Locate the cell with the specified text and output its (x, y) center coordinate. 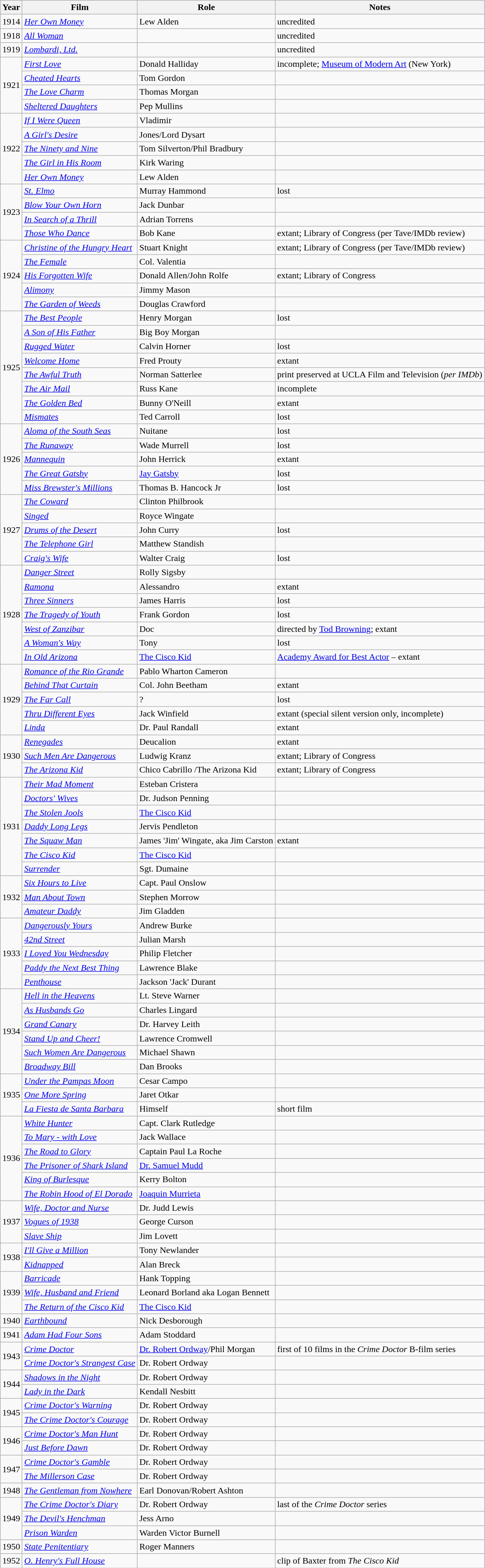
Pablo Wharton Cameron (206, 671)
1947 (11, 1469)
Three Sinners (80, 600)
incomplete (380, 388)
The Great Gatsby (80, 473)
Adrian Torrens (206, 219)
Big Boy Morgan (206, 332)
Renegades (80, 742)
Col. Valentia (206, 262)
The Squaw Man (80, 840)
Lt. Steve Warner (206, 996)
Behind That Curtain (80, 685)
Broadway Bill (80, 1066)
Cesar Campo (206, 1081)
Grand Canary (80, 1024)
Michael Shawn (206, 1052)
Doc (206, 629)
Prison Warden (80, 1533)
Hank Topping (206, 1278)
print preserved at UCLA Film and Television (per IMDb) (380, 374)
Kirk Waring (206, 163)
Wade Murrell (206, 445)
James 'Jim' Wingate, aka Jim Carston (206, 840)
Esteban Cristera (206, 784)
Linda (80, 728)
1949 (11, 1518)
1945 (11, 1413)
Lawrence Cromwell (206, 1038)
Jim Gladden (206, 911)
The Female (80, 262)
Paddy the Next Best Thing (80, 968)
State Penitentiary (80, 1547)
Mannequin (80, 459)
Joaquin Murrieta (206, 1194)
1944 (11, 1384)
George Curson (206, 1222)
The Golden Bed (80, 403)
Matthew Standish (206, 544)
Thomas B. Hancock Jr (206, 488)
Stuart Knight (206, 247)
Amateur Daddy (80, 911)
Bob Kane (206, 233)
St. Elmo (80, 191)
Jay Gatsby (206, 473)
Dr. Judd Lewis (206, 1208)
Film (80, 7)
Shadows in the Night (80, 1377)
Academy Award for Best Actor – extant (380, 657)
Daddy Long Legs (80, 826)
Jaret Otkar (206, 1095)
Under the Pampas Moon (80, 1081)
Craig's Wife (80, 558)
Chico Cabrillo /The Arizona Kid (206, 770)
If I Were Queen (80, 120)
Lawrence Blake (206, 968)
White Hunter (80, 1123)
To Mary - with Love (80, 1137)
His Forgotten Wife (80, 276)
Lombardi, Ltd. (80, 50)
Notes (380, 7)
1946 (11, 1441)
Henry Morgan (206, 318)
Nuitane (206, 431)
1918 (11, 36)
Walter Craig (206, 558)
1941 (11, 1335)
The Stolen Jools (80, 812)
Dan Brooks (206, 1066)
The Arizona Kid (80, 770)
Tony Newlander (206, 1250)
incomplete; Museum of Modern Art (New York) (380, 64)
O. Henry's Full House (80, 1561)
Jervis Pendleton (206, 826)
A Son of His Father (80, 332)
first of 10 films in the Crime Doctor B-film series (380, 1349)
Jack Dunbar (206, 205)
extant (special silent version only, incomplete) (380, 714)
1950 (11, 1547)
Thomas Morgan (206, 92)
Clinton Philbrook (206, 502)
Crime Doctor (80, 1349)
West of Zanzibar (80, 629)
Fred Prouty (206, 360)
clip of Baxter from The Cisco Kid (380, 1561)
Philip Fletcher (206, 954)
Just Before Dawn (80, 1448)
Aloma of the South Seas (80, 431)
Slave Ship (80, 1236)
Jones/Lord Dysart (206, 134)
1938 (11, 1257)
The Millerson Case (80, 1476)
Norman Satterlee (206, 374)
Bunny O'Neill (206, 403)
Russ Kane (206, 388)
Jack Wallace (206, 1137)
The Far Call (80, 699)
Rugged Water (80, 346)
The Awful Truth (80, 374)
Ted Carroll (206, 417)
Danger Street (80, 572)
1914 (11, 22)
Role (206, 7)
Surrender (80, 869)
The Road to Glory (80, 1151)
King of Burlesque (80, 1180)
Ludwig Kranz (206, 756)
Jim Lovett (206, 1236)
1927 (11, 530)
Roger Manners (206, 1547)
The Ninety and Nine (80, 148)
Jimmy Mason (206, 290)
last of the Crime Doctor series (380, 1504)
Deucalion (206, 742)
Dr. Judson Penning (206, 798)
Crime Doctor's Warning (80, 1405)
Himself (206, 1109)
Christine of the Hungry Heart (80, 247)
Kidnapped (80, 1264)
Dr. Robert Ordway/Phil Morgan (206, 1349)
The Runaway (80, 445)
1932 (11, 897)
Captain Paul La Roche (206, 1151)
1943 (11, 1356)
1948 (11, 1490)
Earthbound (80, 1321)
The Prisoner of Shark Island (80, 1165)
The Robin Hood of El Dorado (80, 1194)
Vogues of 1938 (80, 1222)
1935 (11, 1095)
John Herrick (206, 459)
1925 (11, 367)
Blow Your Own Horn (80, 205)
Capt. Paul Onslow (206, 883)
First Love (80, 64)
As Husbands Go (80, 1010)
Calvin Horner (206, 346)
Hell in the Heavens (80, 996)
Rolly Sigsby (206, 572)
1936 (11, 1158)
A Girl's Desire (80, 134)
1924 (11, 276)
Wife, Doctor and Nurse (80, 1208)
Andrew Burke (206, 925)
Dr. Harvey Leith (206, 1024)
1928 (11, 614)
Dr. Samuel Mudd (206, 1165)
directed by Tod Browning; extant (380, 629)
Capt. Clark Rutledge (206, 1123)
Nick Desborough (206, 1321)
Charles Lingard (206, 1010)
1922 (11, 148)
Crime Doctor's Gamble (80, 1462)
Singed (80, 516)
Adam Had Four Sons (80, 1335)
Crime Doctor's Strangest Case (80, 1363)
Tom Silverton/Phil Bradbury (206, 148)
1919 (11, 50)
The Garden of Weeds (80, 304)
The Crime Doctor's Diary (80, 1504)
Welcome Home (80, 360)
Warden Victor Burnell (206, 1533)
Jack Winfield (206, 714)
Stand Up and Cheer! (80, 1038)
Murray Hammond (206, 191)
1921 (11, 85)
Such Women Are Dangerous (80, 1052)
Their Mad Moment (80, 784)
1939 (11, 1292)
Tom Gordon (206, 78)
Six Hours to Live (80, 883)
All Woman (80, 36)
1937 (11, 1222)
Romance of the Rio Grande (80, 671)
Pep Mullins (206, 106)
La Fiesta de Santa Barbara (80, 1109)
Jess Arno (206, 1518)
Sheltered Daughters (80, 106)
Leonard Borland aka Logan Bennett (206, 1292)
42nd Street (80, 939)
Douglas Crawford (206, 304)
Alessandro (206, 586)
Adam Stoddard (206, 1335)
Frank Gordon (206, 614)
Sgt. Dumaine (206, 869)
Penthouse (80, 982)
? (206, 699)
Kerry Bolton (206, 1180)
In Old Arizona (80, 657)
1934 (11, 1031)
Wife, Husband and Friend (80, 1292)
1952 (11, 1561)
1923 (11, 212)
Lady in the Dark (80, 1391)
Vladimir (206, 120)
The Telephone Girl (80, 544)
Those Who Dance (80, 233)
Drums of the Desert (80, 530)
1926 (11, 459)
short film (380, 1109)
Ramona (80, 586)
Alimony (80, 290)
Alan Breck (206, 1264)
Royce Wingate (206, 516)
Such Men Are Dangerous (80, 756)
Doctors' Wives (80, 798)
Crime Doctor's Man Hunt (80, 1434)
Col. John Beetham (206, 685)
I'll Give a Million (80, 1250)
1940 (11, 1321)
Thru Different Eyes (80, 714)
A Woman's Way (80, 643)
1933 (11, 954)
Kendall Nesbitt (206, 1391)
The Gentleman from Nowhere (80, 1490)
Donald Halliday (206, 64)
Year (11, 7)
1929 (11, 699)
In Search of a Thrill (80, 219)
The Tragedy of Youth (80, 614)
Dangerously Yours (80, 925)
Tony (206, 643)
1931 (11, 826)
One More Spring (80, 1095)
The Coward (80, 502)
Cheated Hearts (80, 78)
Earl Donovan/Robert Ashton (206, 1490)
I Loved You Wednesday (80, 954)
Barricade (80, 1278)
The Return of the Cisco Kid (80, 1306)
James Harris (206, 600)
The Air Mail (80, 388)
Mismates (80, 417)
The Best People (80, 318)
Julian Marsh (206, 939)
1930 (11, 756)
Dr. Paul Randall (206, 728)
Man About Town (80, 897)
Miss Brewster's Millions (80, 488)
John Curry (206, 530)
The Devil's Henchman (80, 1518)
The Crime Doctor's Courage (80, 1420)
Donald Allen/John Rolfe (206, 276)
The Love Charm (80, 92)
Stephen Morrow (206, 897)
The Girl in His Room (80, 163)
Jackson 'Jack' Durant (206, 982)
